Return the (x, y) coordinate for the center point of the cell that contains the specified text.  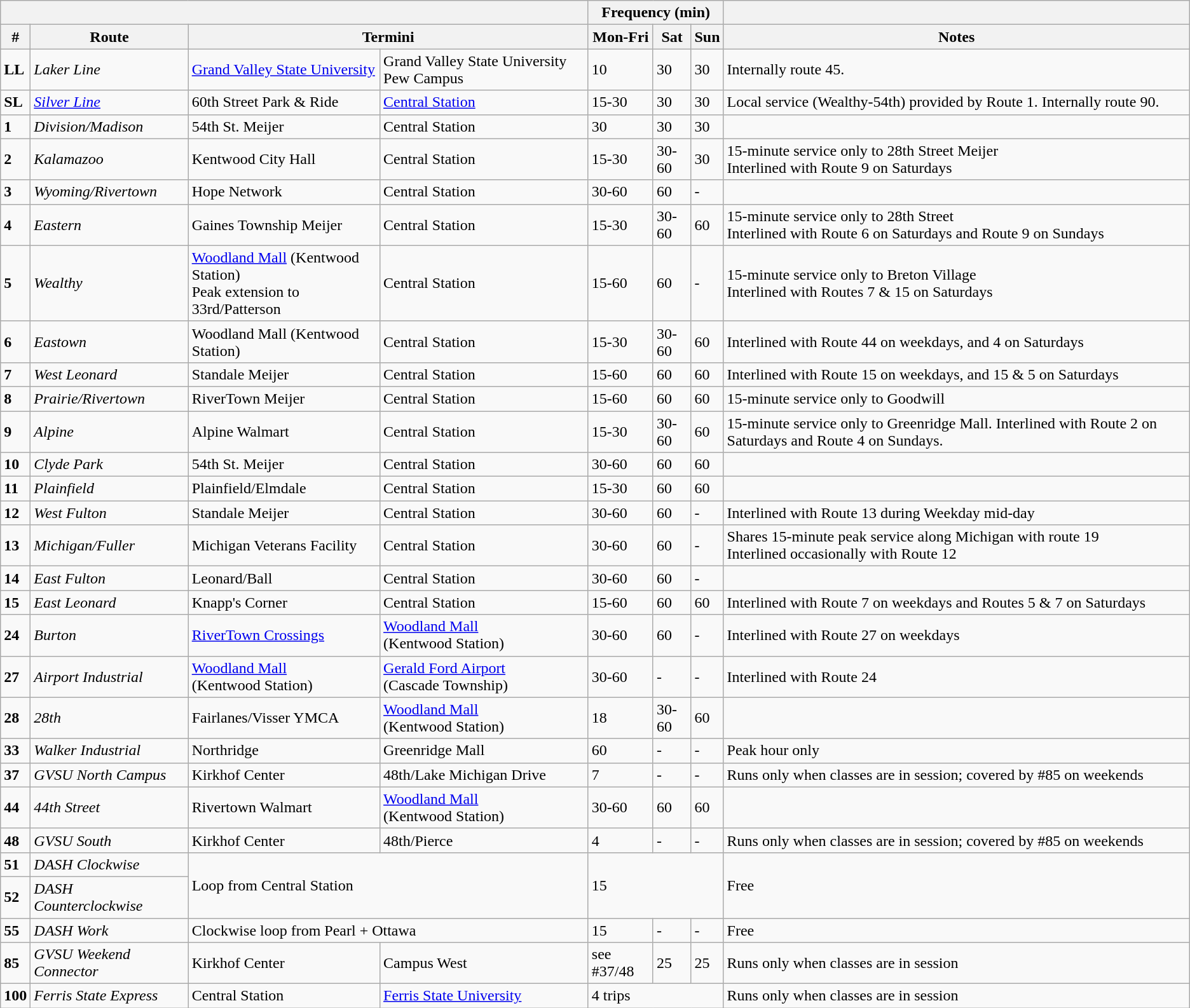
8 (15, 398)
44 (15, 807)
Airport Industrial (109, 676)
Alpine Walmart (284, 431)
15-minute service only to 28th StreetInterlined with Route 6 on Saturdays and Route 9 on Sundays (956, 225)
Walker Industrial (109, 751)
Campus West (484, 964)
4 trips (656, 996)
Burton (109, 636)
1 (15, 126)
Alpine (109, 431)
Route (109, 37)
15-minute service only to 28th Street MeijerInterlined with Route 9 on Saturdays (956, 159)
Plainfield/Elmdale (284, 489)
Woodland Mall (Kentwood Station)Peak extension to 33rd/Patterson (284, 283)
24 (15, 636)
Interlined with Route 24 (956, 676)
48 (15, 840)
GVSU South (109, 840)
Grand Valley State University (284, 70)
West Leonard (109, 374)
13 (15, 545)
East Fulton (109, 578)
Interlined with Route 7 on weekdays and Routes 5 & 7 on Saturdays (956, 603)
Internally route 45. (956, 70)
3 (15, 192)
see #37/48 (620, 964)
Notes (956, 37)
52 (15, 897)
DASH Clockwise (109, 864)
DASH Counterclockwise (109, 897)
Eastern (109, 225)
14 (15, 578)
Knapp's Corner (284, 603)
Loop from Central Station (388, 885)
33 (15, 751)
37 (15, 775)
Plainfield (109, 489)
DASH Work (109, 930)
Peak hour only (956, 751)
Gerald Ford Airport(Cascade Township) (484, 676)
Local service (Wealthy-54th) provided by Route 1. Internally route 90. (956, 102)
55 (15, 930)
Sat (672, 37)
60th Street Park & Ride (284, 102)
Hope Network (284, 192)
Mon-Fri (620, 37)
Silver Line (109, 102)
48th/Pierce (484, 840)
85 (15, 964)
East Leonard (109, 603)
Rivertown Walmart (284, 807)
2 (15, 159)
Interlined with Route 13 during Weekday mid-day (956, 513)
Michigan Veterans Facility (284, 545)
Woodland Mall (Kentwood Station) (284, 342)
18 (620, 718)
Interlined with Route 44 on weekdays, and 4 on Saturdays (956, 342)
Division/Madison (109, 126)
6 (15, 342)
12 (15, 513)
Laker Line (109, 70)
Frequency (min) (656, 13)
# (15, 37)
Michigan/Fuller (109, 545)
Kentwood City Hall (284, 159)
28 (15, 718)
RiverTown Meijer (284, 398)
West Fulton (109, 513)
Grand Valley State University Pew Campus (484, 70)
Termini (388, 37)
Wyoming/Rivertown (109, 192)
Ferris State Express (109, 996)
Clockwise loop from Pearl + Ottawa (388, 930)
27 (15, 676)
28th (109, 718)
Clyde Park (109, 465)
11 (15, 489)
Interlined with Route 27 on weekdays (956, 636)
Fairlanes/Visser YMCA (284, 718)
Kalamazoo (109, 159)
Shares 15-minute peak service along Michigan with route 19Interlined occasionally with Route 12 (956, 545)
SL (15, 102)
Leonard/Ball (284, 578)
Ferris State University (484, 996)
Sun (707, 37)
48th/Lake Michigan Drive (484, 775)
15-minute service only to Breton VillageInterlined with Routes 7 & 15 on Saturdays (956, 283)
Gaines Township Meijer (284, 225)
9 (15, 431)
100 (15, 996)
GVSU Weekend Connector (109, 964)
Wealthy (109, 283)
44th Street (109, 807)
LL (15, 70)
Prairie/Rivertown (109, 398)
RiverTown Crossings (284, 636)
15-minute service only to Greenridge Mall. Interlined with Route 2 on Saturdays and Route 4 on Sundays. (956, 431)
5 (15, 283)
Northridge (284, 751)
Interlined with Route 15 on weekdays, and 15 & 5 on Saturdays (956, 374)
Greenridge Mall (484, 751)
51 (15, 864)
15-minute service only to Goodwill (956, 398)
Eastown (109, 342)
GVSU North Campus (109, 775)
